Scan for the cell matching the given text and deliver its (X, Y) coordinate at center. 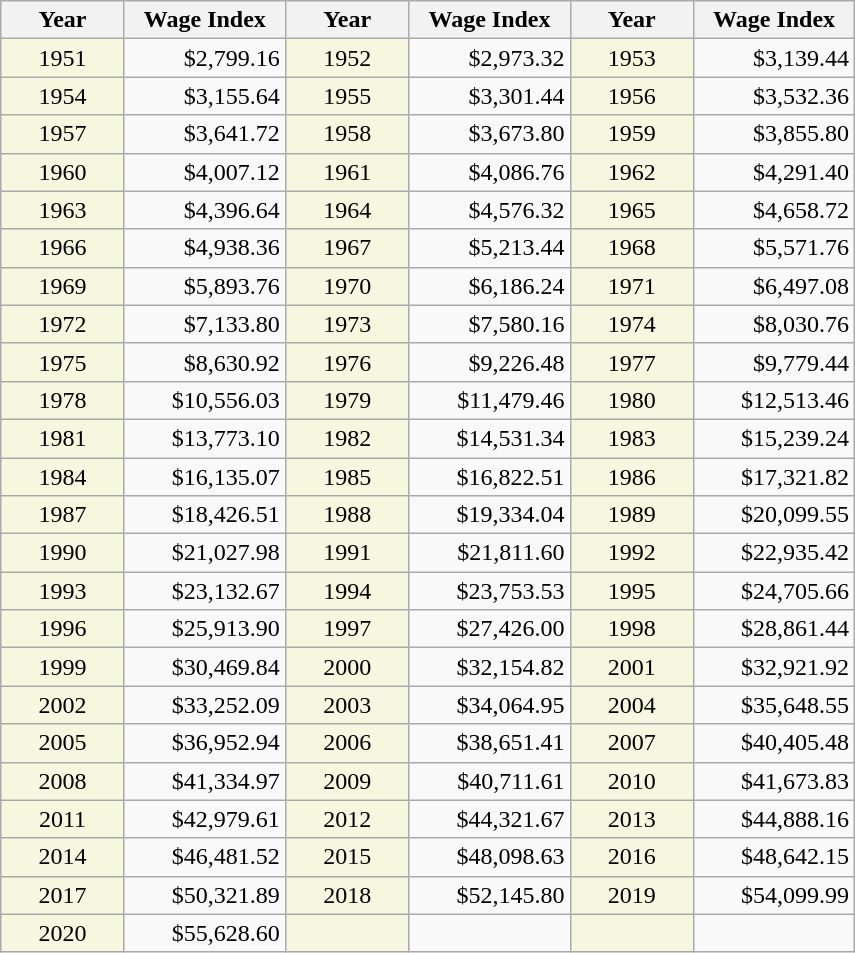
$55,628.60 (204, 933)
$30,469.84 (204, 667)
$32,154.82 (490, 667)
$4,576.32 (490, 210)
1966 (63, 248)
$14,531.34 (490, 438)
$32,921.92 (774, 667)
$41,334.97 (204, 781)
$5,893.76 (204, 286)
$25,913.90 (204, 629)
$42,979.61 (204, 819)
$34,064.95 (490, 705)
$3,673.80 (490, 134)
1990 (63, 553)
$40,711.61 (490, 781)
$44,888.16 (774, 819)
1994 (347, 591)
$23,132.67 (204, 591)
$27,426.00 (490, 629)
$21,027.98 (204, 553)
1970 (347, 286)
1996 (63, 629)
1983 (632, 438)
1997 (347, 629)
2014 (63, 857)
2001 (632, 667)
1991 (347, 553)
$3,641.72 (204, 134)
1964 (347, 210)
$46,481.52 (204, 857)
$4,086.76 (490, 172)
1955 (347, 96)
$24,705.66 (774, 591)
2009 (347, 781)
$7,133.80 (204, 324)
2016 (632, 857)
$50,321.89 (204, 895)
2013 (632, 819)
2010 (632, 781)
$4,291.40 (774, 172)
$5,571.76 (774, 248)
$3,301.44 (490, 96)
1968 (632, 248)
$35,648.55 (774, 705)
1999 (63, 667)
$38,651.41 (490, 743)
$23,753.53 (490, 591)
1954 (63, 96)
1987 (63, 515)
1967 (347, 248)
$33,252.09 (204, 705)
1965 (632, 210)
2018 (347, 895)
2017 (63, 895)
1988 (347, 515)
$8,630.92 (204, 362)
$18,426.51 (204, 515)
$48,642.15 (774, 857)
$6,497.08 (774, 286)
1975 (63, 362)
1952 (347, 58)
$6,186.24 (490, 286)
1973 (347, 324)
2012 (347, 819)
$5,213.44 (490, 248)
1995 (632, 591)
1993 (63, 591)
1985 (347, 477)
$3,855.80 (774, 134)
$48,098.63 (490, 857)
1976 (347, 362)
$21,811.60 (490, 553)
1958 (347, 134)
2007 (632, 743)
$3,532.36 (774, 96)
$3,155.64 (204, 96)
2006 (347, 743)
$40,405.48 (774, 743)
1978 (63, 400)
2015 (347, 857)
$4,938.36 (204, 248)
2011 (63, 819)
1962 (632, 172)
$8,030.76 (774, 324)
1989 (632, 515)
1974 (632, 324)
1984 (63, 477)
$13,773.10 (204, 438)
$3,139.44 (774, 58)
$44,321.67 (490, 819)
$16,135.07 (204, 477)
2004 (632, 705)
$10,556.03 (204, 400)
1982 (347, 438)
2008 (63, 781)
1951 (63, 58)
2000 (347, 667)
$15,239.24 (774, 438)
$54,099.99 (774, 895)
$9,779.44 (774, 362)
1969 (63, 286)
1972 (63, 324)
$36,952.94 (204, 743)
1960 (63, 172)
$19,334.04 (490, 515)
$16,822.51 (490, 477)
$20,099.55 (774, 515)
$2,799.16 (204, 58)
$4,396.64 (204, 210)
$9,226.48 (490, 362)
1971 (632, 286)
1986 (632, 477)
2003 (347, 705)
1979 (347, 400)
$7,580.16 (490, 324)
2002 (63, 705)
$4,007.12 (204, 172)
1992 (632, 553)
1963 (63, 210)
$4,658.72 (774, 210)
$2,973.32 (490, 58)
1961 (347, 172)
$41,673.83 (774, 781)
2005 (63, 743)
$22,935.42 (774, 553)
1977 (632, 362)
1953 (632, 58)
$11,479.46 (490, 400)
2020 (63, 933)
$52,145.80 (490, 895)
1959 (632, 134)
2019 (632, 895)
$28,861.44 (774, 629)
1957 (63, 134)
1956 (632, 96)
1980 (632, 400)
1981 (63, 438)
$17,321.82 (774, 477)
1998 (632, 629)
$12,513.46 (774, 400)
